Determine the [X, Y] coordinate at the center of the cell enclosing the given text.  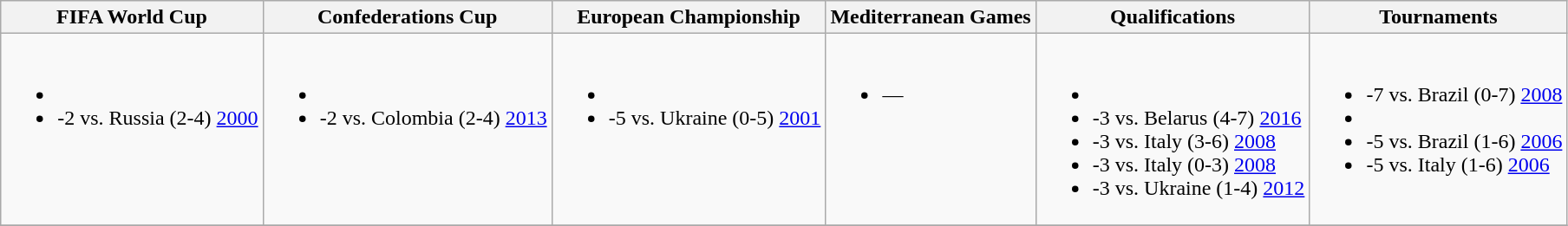
— [931, 130]
-7 vs. Brazil (0-7) 2008-5 vs. Brazil (1-6) 2006-5 vs. Italy (1-6) 2006 [1438, 130]
Mediterranean Games [931, 17]
FIFA World Cup [132, 17]
Confederations Cup [408, 17]
-3 vs. Belarus (4-7) 2016-3 vs. Italy (3-6) 2008-3 vs. Italy (0-3) 2008-3 vs. Ukraine (1-4) 2012 [1173, 130]
Tournaments [1438, 17]
Qualifications [1173, 17]
-2 vs. Colombia (2-4) 2013 [408, 130]
-2 vs. Russia (2-4) 2000 [132, 130]
European Championship [689, 17]
-5 vs. Ukraine (0-5) 2001 [689, 130]
